Identify which cell holds the provided text, then report its [x, y] central coordinate. 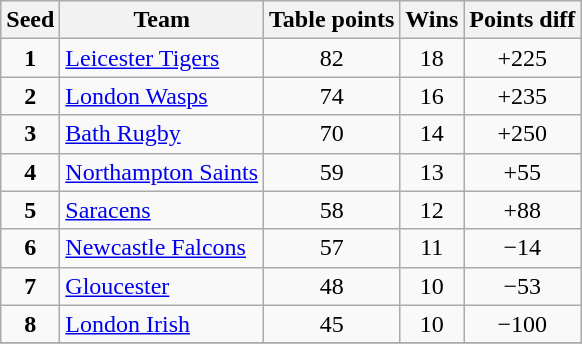
Northampton Saints [162, 172]
+250 [522, 134]
1 [30, 58]
14 [432, 134]
Leicester Tigers [162, 58]
−100 [522, 324]
58 [332, 210]
Bath Rugby [162, 134]
5 [30, 210]
48 [332, 286]
Saracens [162, 210]
11 [432, 248]
Table points [332, 20]
Newcastle Falcons [162, 248]
12 [432, 210]
Team [162, 20]
−53 [522, 286]
Points diff [522, 20]
+235 [522, 96]
59 [332, 172]
82 [332, 58]
+225 [522, 58]
7 [30, 286]
6 [30, 248]
Wins [432, 20]
8 [30, 324]
−14 [522, 248]
70 [332, 134]
3 [30, 134]
London Wasps [162, 96]
16 [432, 96]
45 [332, 324]
13 [432, 172]
4 [30, 172]
+55 [522, 172]
57 [332, 248]
London Irish [162, 324]
2 [30, 96]
Seed [30, 20]
18 [432, 58]
Gloucester [162, 286]
74 [332, 96]
+88 [522, 210]
